Extract the (X, Y) coordinate from the center of the cell holding the provided text.  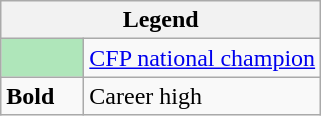
Career high (202, 96)
Bold (42, 96)
CFP national champion (202, 58)
Legend (161, 20)
